Detect which cell encompasses the target text, then output its [X, Y] center coordinate. 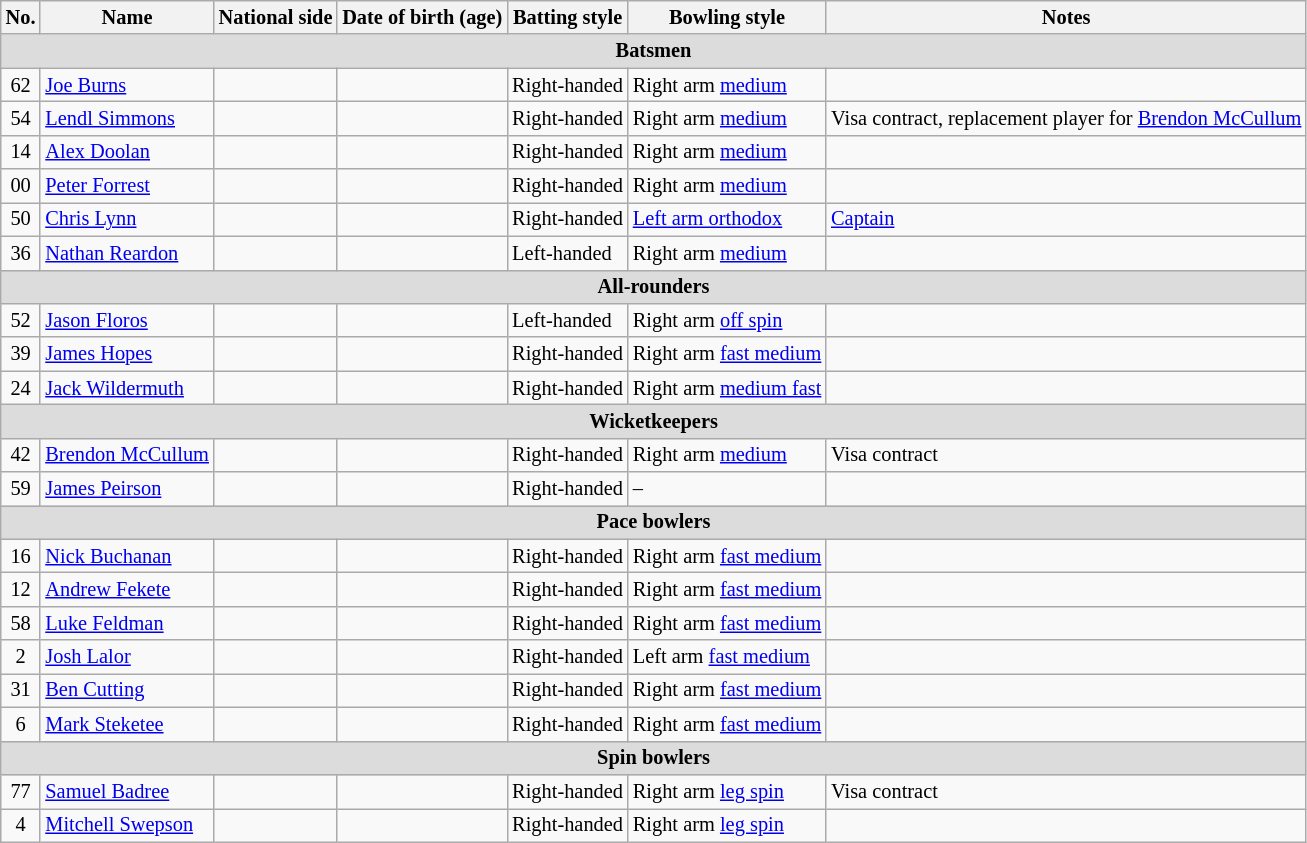
Joe Burns [126, 85]
16 [21, 556]
Josh Lalor [126, 657]
50 [21, 219]
Luke Feldman [126, 623]
Peter Forrest [126, 186]
Notes [1066, 17]
Pace bowlers [654, 522]
Samuel Badree [126, 791]
31 [21, 690]
4 [21, 825]
Mark Steketee [126, 724]
All-rounders [654, 287]
00 [21, 186]
Right arm off spin [727, 320]
Bowling style [727, 17]
Date of birth (age) [422, 17]
Spin bowlers [654, 758]
24 [21, 388]
Captain [1066, 219]
Lendl Simmons [126, 118]
36 [21, 253]
42 [21, 455]
54 [21, 118]
Wicketkeepers [654, 421]
Nathan Reardon [126, 253]
14 [21, 152]
Mitchell Swepson [126, 825]
Visa contract, replacement player for Brendon McCullum [1066, 118]
Left arm fast medium [727, 657]
6 [21, 724]
Left arm orthodox [727, 219]
77 [21, 791]
Ben Cutting [126, 690]
Chris Lynn [126, 219]
No. [21, 17]
Andrew Fekete [126, 589]
58 [21, 623]
2 [21, 657]
52 [21, 320]
Name [126, 17]
62 [21, 85]
Batting style [568, 17]
Jason Floros [126, 320]
James Peirson [126, 489]
Jack Wildermuth [126, 388]
National side [276, 17]
12 [21, 589]
39 [21, 354]
Right arm medium fast [727, 388]
Brendon McCullum [126, 455]
James Hopes [126, 354]
59 [21, 489]
Batsmen [654, 51]
– [727, 489]
Nick Buchanan [126, 556]
Alex Doolan [126, 152]
